Return [x, y] of the center of cell containing provided text 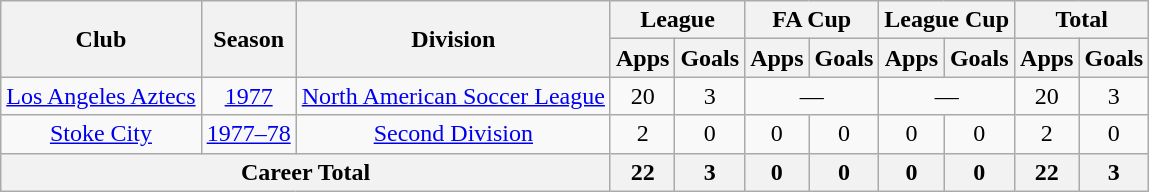
Stoke City [101, 134]
Season [248, 39]
1977 [248, 96]
Career Total [306, 172]
Club [101, 39]
1977–78 [248, 134]
Division [453, 39]
Los Angeles Aztecs [101, 96]
League [677, 20]
FA Cup [812, 20]
Total [1082, 20]
League Cup [947, 20]
North American Soccer League [453, 96]
Second Division [453, 134]
